For the text-containing cell, return its midpoint in (x, y) coordinate format. 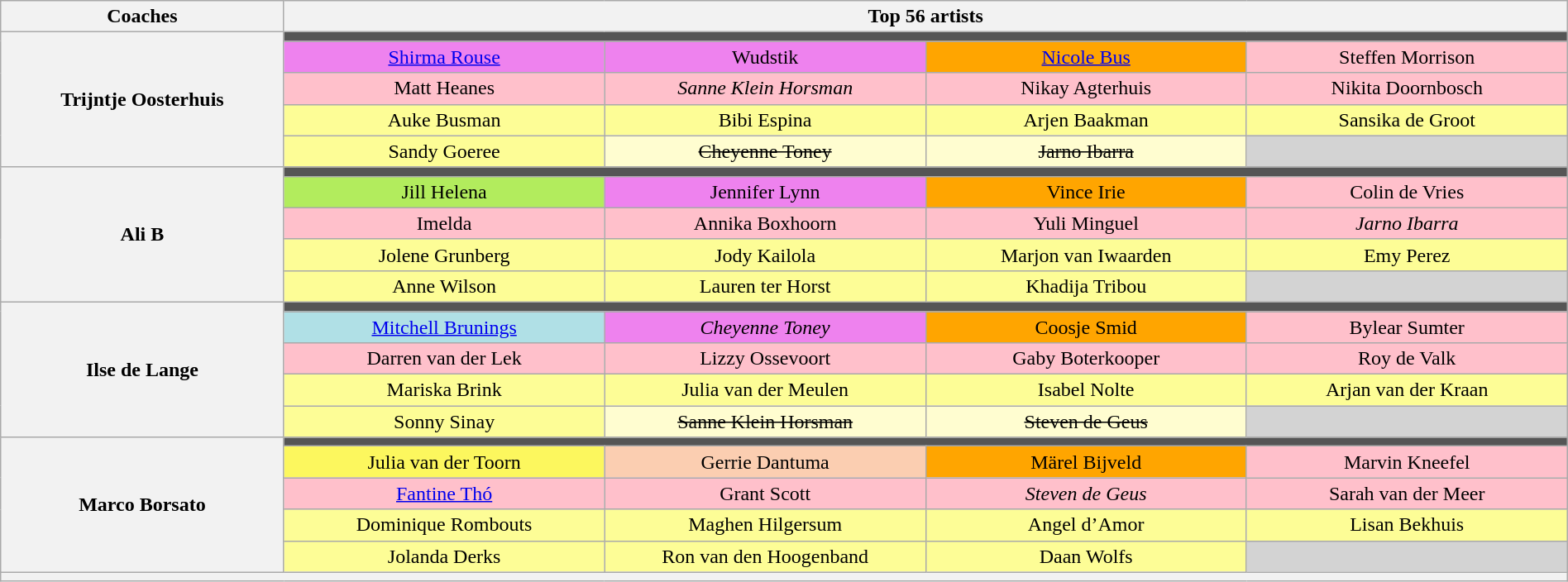
Arjan van der Kraan (1407, 390)
Ron van den Hoogenband (765, 556)
Wudstik (765, 57)
Ilse de Lange (142, 369)
Lizzy Ossevoort (765, 359)
Bibi Espina (765, 120)
Matt Heanes (444, 88)
Mariska Brink (444, 390)
Trijntje Oosterhuis (142, 99)
Lauren ter Horst (765, 286)
Fantine Thó (444, 494)
Sonny Sinay (444, 422)
Coaches (142, 17)
Sandy Goeree (444, 151)
Mitchell Brunings (444, 327)
Sarah van der Meer (1407, 494)
Top 56 artists (925, 17)
Shirma Rouse (444, 57)
Bylear Sumter (1407, 327)
Jolene Grunberg (444, 255)
Annika Boxhoorn (765, 223)
Arjen Baakman (1086, 120)
Nikita Doornbosch (1407, 88)
Maghen Hilgersum (765, 525)
Gaby Boterkooper (1086, 359)
Marvin Kneefel (1407, 462)
Steffen Morrison (1407, 57)
Auke Busman (444, 120)
Nicole Bus (1086, 57)
Dominique Rombouts (444, 525)
Emy Perez (1407, 255)
Jill Helena (444, 192)
Jody Kailola (765, 255)
Julia van der Toorn (444, 462)
Jolanda Derks (444, 556)
Colin de Vries (1407, 192)
Sansika de Groot (1407, 120)
Marco Borsato (142, 504)
Jennifer Lynn (765, 192)
Imelda (444, 223)
Angel d’Amor (1086, 525)
Daan Wolfs (1086, 556)
Khadija Tribou (1086, 286)
Grant Scott (765, 494)
Vince Irie (1086, 192)
Isabel Nolte (1086, 390)
Roy de Valk (1407, 359)
Anne Wilson (444, 286)
Darren van der Lek (444, 359)
Ali B (142, 235)
Märel Bijveld (1086, 462)
Lisan Bekhuis (1407, 525)
Gerrie Dantuma (765, 462)
Yuli Minguel (1086, 223)
Julia van der Meulen (765, 390)
Marjon van Iwaarden (1086, 255)
Nikay Agterhuis (1086, 88)
Coosje Smid (1086, 327)
